Pinpoint the cell where the given text exists, returning its (x, y) midpoint coordinate. 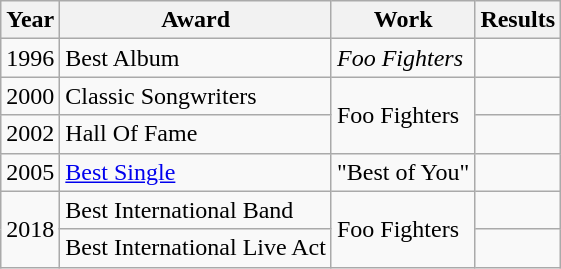
"Best of You" (402, 172)
Hall Of Fame (196, 134)
2000 (30, 96)
Best International Band (196, 210)
Results (518, 20)
Best Single (196, 172)
2018 (30, 229)
2005 (30, 172)
2002 (30, 134)
Classic Songwriters (196, 96)
Work (402, 20)
Year (30, 20)
1996 (30, 58)
Award (196, 20)
Best Album (196, 58)
Best International Live Act (196, 248)
